Scan for the cell matching the given text and deliver its [X, Y] coordinate at center. 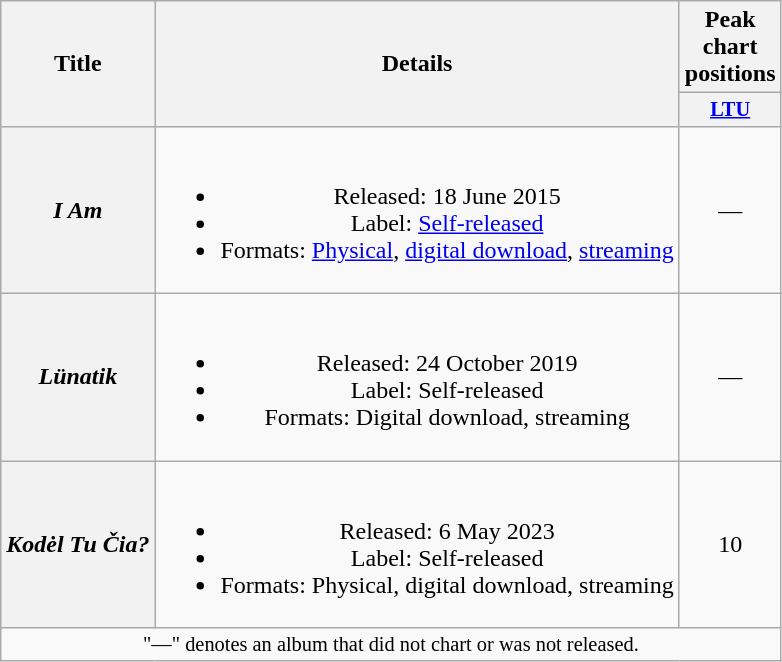
10 [730, 544]
LTU [730, 110]
Released: 18 June 2015Label: Self-releasedFormats: Physical, digital download, streaming [417, 210]
"—" denotes an album that did not chart or was not released. [391, 645]
Title [78, 64]
Details [417, 64]
Lünatik [78, 378]
I Am [78, 210]
Released: 6 May 2023Label: Self-releasedFormats: Physical, digital download, streaming [417, 544]
Released: 24 October 2019Label: Self-releasedFormats: Digital download, streaming [417, 378]
Peak chart positions [730, 47]
Kodėl Tu Čia? [78, 544]
